For the text-containing cell, return its midpoint in (x, y) coordinate format. 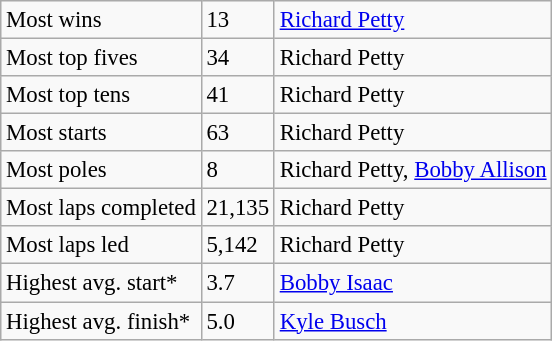
Most top fives (101, 58)
Highest avg. finish* (101, 321)
Most starts (101, 133)
Most wins (101, 20)
Bobby Isaac (412, 283)
Kyle Busch (412, 321)
5,142 (238, 245)
63 (238, 133)
21,135 (238, 208)
3.7 (238, 283)
34 (238, 58)
8 (238, 170)
Most poles (101, 170)
Most laps completed (101, 208)
Most laps led (101, 245)
Richard Petty, Bobby Allison (412, 170)
Most top tens (101, 95)
Highest avg. start* (101, 283)
5.0 (238, 321)
41 (238, 95)
13 (238, 20)
